Find where the given text appears and provide that cell's center as (x, y) coordinate. 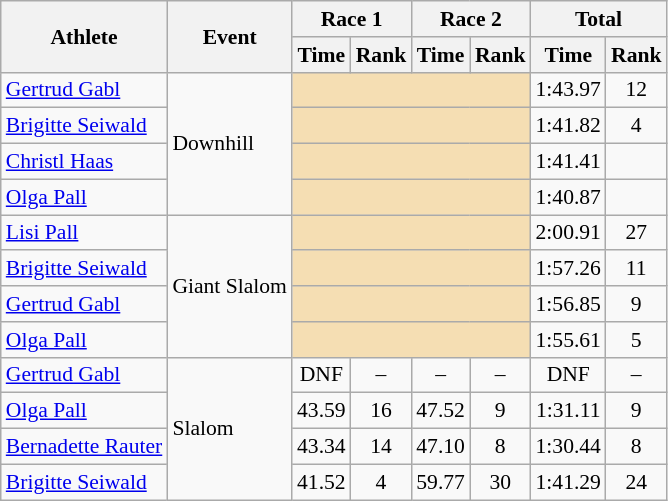
43.34 (322, 447)
Event (230, 36)
Giant Slalom (230, 286)
1:57.26 (568, 269)
Slalom (230, 428)
1:41.41 (568, 162)
Race 2 (470, 19)
1:55.61 (568, 340)
Downhill (230, 143)
1:41.29 (568, 482)
Lisi Pall (84, 233)
1:30.44 (568, 447)
27 (636, 233)
59.77 (440, 482)
16 (382, 411)
47.10 (440, 447)
1:41.82 (568, 126)
24 (636, 482)
1:40.87 (568, 197)
Christl Haas (84, 162)
Athlete (84, 36)
11 (636, 269)
1:43.97 (568, 90)
47.52 (440, 411)
12 (636, 90)
5 (636, 340)
41.52 (322, 482)
30 (500, 482)
Bernadette Rauter (84, 447)
Race 1 (352, 19)
1:56.85 (568, 304)
14 (382, 447)
2:00.91 (568, 233)
1:31.11 (568, 411)
Total (598, 19)
43.59 (322, 411)
